Return the [X, Y] coordinate for the center point of the cell that contains the specified text.  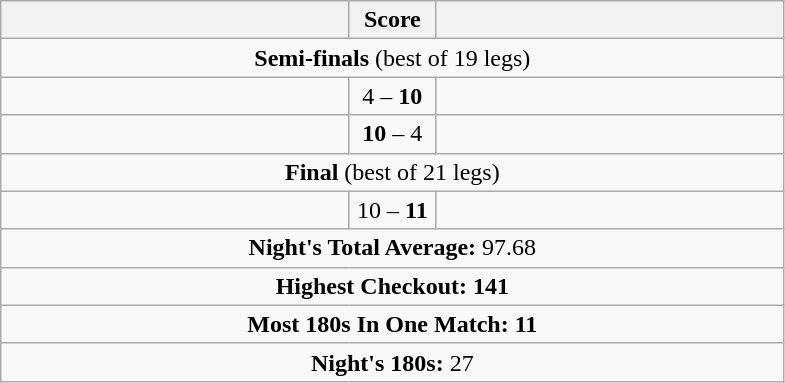
4 – 10 [392, 96]
Night's 180s: 27 [392, 362]
Night's Total Average: 97.68 [392, 248]
Most 180s In One Match: 11 [392, 324]
Score [392, 20]
Highest Checkout: 141 [392, 286]
Semi-finals (best of 19 legs) [392, 58]
10 – 11 [392, 210]
10 – 4 [392, 134]
Final (best of 21 legs) [392, 172]
